From the cell containing the given text, extract its center point as [X, Y] coordinate. 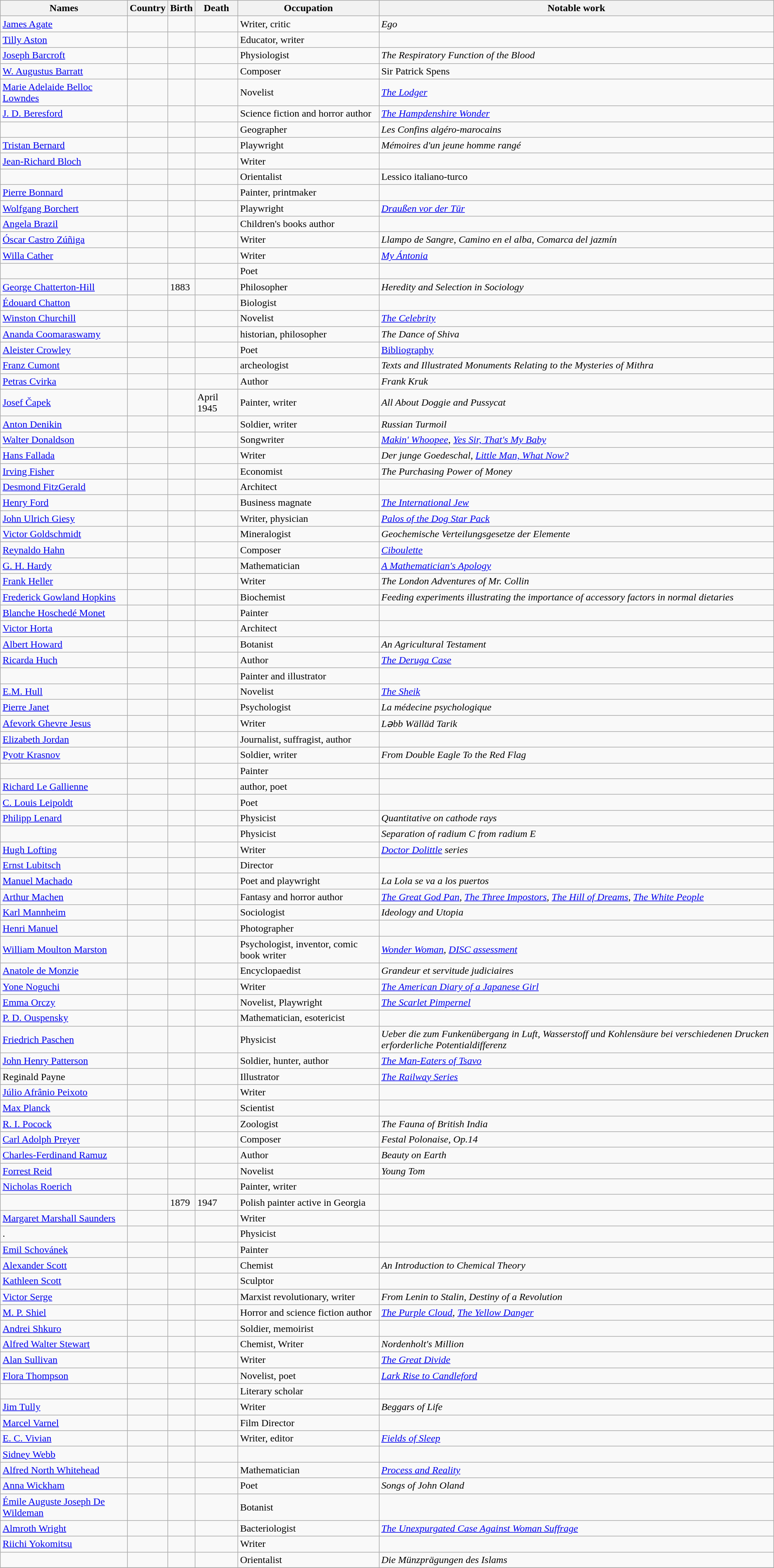
Draußen vor der Tür [576, 208]
Afevork Ghevre Jesus [64, 724]
Soldier, memoirist [308, 1328]
The Fauna of British India [576, 1123]
The Purple Cloud, The Yellow Danger [576, 1312]
Psychologist, inventor, comic book writer [308, 949]
Business magnate [308, 503]
The London Adventures of Mr. Collin [576, 581]
Ciboulette [576, 550]
1883 [182, 287]
Sociologist [308, 913]
Makin' Whoopee, Yes Sir, That's My Baby [576, 440]
The Dance of Shiva [576, 334]
The Great God Pan, The Three Impostors, The Hill of Dreams, The White People [576, 897]
1879 [182, 1202]
Ləbb Wälläd Tarik [576, 724]
Margaret Marshall Saunders [64, 1218]
Bacteriologist [308, 1528]
Geographer [308, 129]
Educator, writer [308, 40]
Victor Serge [64, 1297]
Blanche Hoschedé Monet [64, 613]
Philipp Lenard [64, 818]
William Moulton Marston [64, 949]
C. Louis Leipoldt [64, 802]
R. I. Pocock [64, 1123]
From Double Eagle To the Red Flag [576, 755]
Aleister Crowley [64, 350]
Henry Ford [64, 503]
Frank Heller [64, 581]
The Great Divide [576, 1360]
Riichi Yokomitsu [64, 1544]
Encyclopaedist [308, 971]
Arthur Machen [64, 897]
Franz Cumont [64, 366]
Flora Thompson [64, 1376]
Carl Adolph Preyer [64, 1140]
The American Diary of a Japanese Girl [576, 987]
Friedrich Paschen [64, 1040]
Albert Howard [64, 644]
Novelist, poet [308, 1376]
Ueber die zum Funkenübergang in Luft, Wasserstoff und Kohlensäure bei verschiedenen Drucken erforderliche Potentialdifferenz [576, 1040]
Marxist revolutionary, writer [308, 1297]
An Agricultural Testament [576, 644]
La médecine psychologique [576, 707]
Polish painter active in Georgia [308, 1202]
La Lola se va a los puertos [576, 881]
My Ántonia [576, 256]
An Introduction to Chemical Theory [576, 1265]
historian, philosopher [308, 334]
Josef Čapek [64, 403]
G. H. Hardy [64, 566]
Jean-Richard Bloch [64, 161]
Physiologist [308, 55]
Alexander Scott [64, 1265]
The Scarlet Pimpernel [576, 1002]
Sculptor [308, 1281]
Walter Donaldson [64, 440]
Ideology and Utopia [576, 913]
Ananda Coomaraswamy [64, 334]
archeologist [308, 366]
J. D. Beresford [64, 114]
Almroth Wright [64, 1528]
Óscar Castro Zúñiga [64, 240]
Alan Sullivan [64, 1360]
Manuel Machado [64, 881]
. [64, 1234]
Ricarda Huch [64, 660]
Llampo de Sangre, Camino en el alba, Comarca del jazmín [576, 240]
Forrest Reid [64, 1171]
Festal Polonaise, Op.14 [576, 1140]
Texts and Illustrated Monuments Relating to the Mysteries of Mithra [576, 366]
Lark Rise to Candleford [576, 1376]
Ernst Lubitsch [64, 865]
Reynaldo Hahn [64, 550]
Jim Tully [64, 1407]
Illustrator [308, 1076]
Occupation [308, 8]
A Mathematician's Apology [576, 566]
Names [64, 8]
E.M. Hull [64, 691]
Science fiction and horror author [308, 114]
Process and Reality [576, 1470]
Reginald Payne [64, 1076]
Winston Churchill [64, 318]
Victor Goldschmidt [64, 534]
Hans Fallada [64, 455]
Irving Fisher [64, 471]
Angela Brazil [64, 224]
Joseph Barcroft [64, 55]
Palos of the Dog Star Pack [576, 519]
Biochemist [308, 597]
The Purchasing Power of Money [576, 471]
Heredity and Selection in Sociology [576, 287]
John Henry Patterson [64, 1061]
Russian Turmoil [576, 424]
Pierre Bonnard [64, 192]
E. C. Vivian [64, 1439]
Philosopher [308, 287]
Writer, editor [308, 1439]
Poet and playwright [308, 881]
Death [217, 8]
Andrei Shkuro [64, 1328]
Scientist [308, 1108]
Painter, printmaker [308, 192]
Film Director [308, 1423]
Émile Auguste Joseph De Wildeman [64, 1507]
The Hampdenshire Wonder [576, 114]
Édouard Chatton [64, 303]
The International Jew [576, 503]
Henri Manuel [64, 928]
Bibliography [576, 350]
P. D. Ouspensky [64, 1018]
Tristan Bernard [64, 145]
Nicholas Roerich [64, 1187]
Wolfgang Borchert [64, 208]
Fields of Sleep [576, 1439]
Anatole de Monzie [64, 971]
Elizabeth Jordan [64, 739]
author, poet [308, 786]
Tilly Aston [64, 40]
Emil Schovánek [64, 1250]
Literary scholar [308, 1391]
Zoologist [308, 1123]
Anton Denikin [64, 424]
Júlio Afrânio Peixoto [64, 1092]
Sidney Webb [64, 1454]
Doctor Dolittle series [576, 850]
Painter and illustrator [308, 676]
Anna Wickham [64, 1486]
W. Augustus Barratt [64, 71]
Victor Horta [64, 629]
Journalist, suffragist, author [308, 739]
Mémoires d'un jeune homme rangé [576, 145]
Marcel Varnel [64, 1423]
Kathleen Scott [64, 1281]
Country [148, 8]
Ego [576, 24]
Geochemische Verteilungsgesetze der Elemente [576, 534]
Beggars of Life [576, 1407]
Willa Cather [64, 256]
The Deruga Case [576, 660]
Emma Orczy [64, 1002]
Mineralogist [308, 534]
Writer, physician [308, 519]
April 1945 [217, 403]
Mathematician, esotericist [308, 1018]
All About Doggie and Pussycat [576, 403]
The Man-Eaters of Tsavo [576, 1061]
Separation of radium C from radium E [576, 834]
James Agate [64, 24]
Pyotr Krasnov [64, 755]
Yone Noguchi [64, 987]
The Railway Series [576, 1076]
Soldier, hunter, author [308, 1061]
Chemist, Writer [308, 1344]
Nordenholt's Million [576, 1344]
Fantasy and horror author [308, 897]
Les Confins algéro-marocains [576, 129]
Novelist, Playwright [308, 1002]
Alfred North Whitehead [64, 1470]
Der junge Goedeschal, Little Man, What Now? [576, 455]
Die Münzprägungen des Islams [576, 1560]
Quantitative on cathode rays [576, 818]
The Respiratory Function of the Blood [576, 55]
Feeding experiments illustrating the importance of accessory factors in normal dietaries [576, 597]
Young Tom [576, 1171]
1947 [217, 1202]
Chemist [308, 1265]
The Celebrity [576, 318]
Wonder Woman, DISC assessment [576, 949]
Karl Mannheim [64, 913]
Notable work [576, 8]
The Unexpurgated Case Against Woman Suffrage [576, 1528]
Pierre Janet [64, 707]
Sir Patrick Spens [576, 71]
M. P. Shiel [64, 1312]
Grandeur et servitude judiciaires [576, 971]
Children's books author [308, 224]
Richard Le Gallienne [64, 786]
Lessico italiano-turco [576, 177]
Psychologist [308, 707]
Frederick Gowland Hopkins [64, 597]
Songs of John Oland [576, 1486]
Petras Cvirka [64, 381]
The Lodger [576, 93]
The Sheik [576, 691]
Frank Kruk [576, 381]
From Lenin to Stalin, Destiny of a Revolution [576, 1297]
Horror and science fiction author [308, 1312]
Hugh Lofting [64, 850]
Beauty on Earth [576, 1155]
George Chatterton-Hill [64, 287]
Charles-Ferdinand Ramuz [64, 1155]
Desmond FitzGerald [64, 487]
John Ulrich Giesy [64, 519]
Director [308, 865]
Biologist [308, 303]
Economist [308, 471]
Marie Adelaide Belloc Lowndes [64, 93]
Songwriter [308, 440]
Birth [182, 8]
Photographer [308, 928]
Max Planck [64, 1108]
Alfred Walter Stewart [64, 1344]
Writer, critic [308, 24]
